For the text-containing cell, return its midpoint in [x, y] coordinate format. 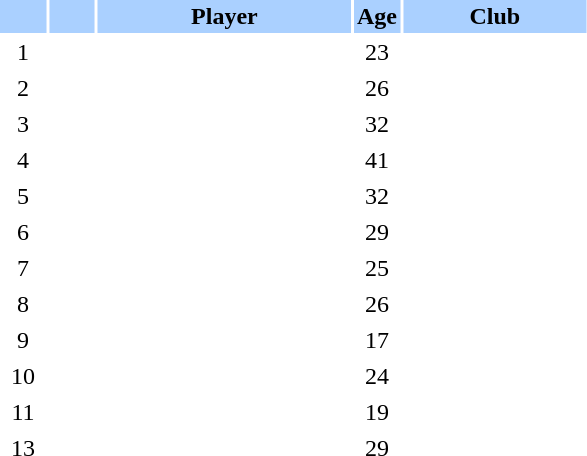
11 [23, 412]
41 [377, 160]
23 [377, 52]
5 [23, 196]
25 [377, 268]
4 [23, 160]
Club [495, 16]
Player [224, 16]
Age [377, 16]
7 [23, 268]
9 [23, 340]
6 [23, 232]
3 [23, 124]
8 [23, 304]
24 [377, 376]
19 [377, 412]
29 [377, 232]
17 [377, 340]
1 [23, 52]
10 [23, 376]
2 [23, 88]
